Capture the cell that displays the provided text and extract its [x, y] central coordinate. 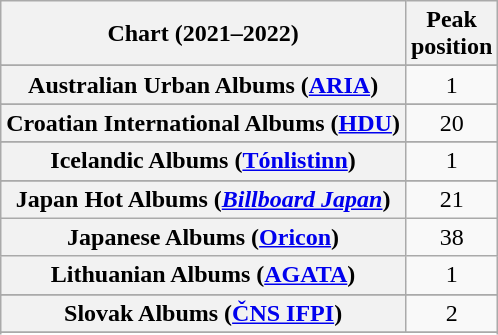
Slovak Albums (ČNS IFPI) [204, 313]
Lithuanian Albums (AGATA) [204, 275]
20 [451, 123]
21 [451, 199]
Japanese Albums (Oricon) [204, 237]
Australian Urban Albums (ARIA) [204, 85]
Peakposition [451, 34]
38 [451, 237]
Chart (2021–2022) [204, 34]
Croatian International Albums (HDU) [204, 123]
Icelandic Albums (Tónlistinn) [204, 161]
Japan Hot Albums (Billboard Japan) [204, 199]
2 [451, 313]
